Locate the cell with the specified text and output its [X, Y] center coordinate. 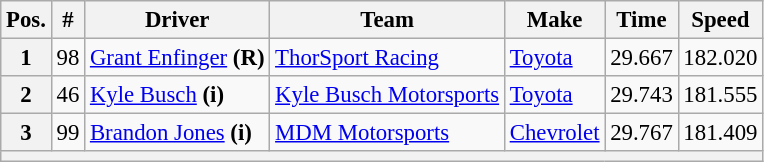
181.555 [720, 95]
ThorSport Racing [388, 58]
Team [388, 20]
99 [68, 133]
46 [68, 95]
1 [26, 58]
Time [642, 20]
MDM Motorsports [388, 133]
Speed [720, 20]
3 [26, 133]
Kyle Busch Motorsports [388, 95]
29.743 [642, 95]
Chevrolet [554, 133]
Make [554, 20]
Kyle Busch (i) [178, 95]
# [68, 20]
Driver [178, 20]
Brandon Jones (i) [178, 133]
Grant Enfinger (R) [178, 58]
29.767 [642, 133]
181.409 [720, 133]
29.667 [642, 58]
2 [26, 95]
98 [68, 58]
Pos. [26, 20]
182.020 [720, 58]
